Scan for the cell matching the given text and deliver its (x, y) coordinate at center. 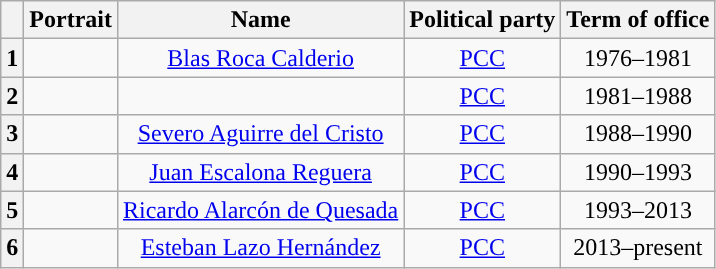
Term of office (638, 20)
4 (12, 172)
Political party (482, 20)
1993–2013 (638, 210)
Name (260, 20)
Blas Roca Calderio (260, 58)
1 (12, 58)
1988–1990 (638, 134)
6 (12, 248)
2 (12, 96)
Portrait (71, 20)
1990–1993 (638, 172)
Severo Aguirre del Cristo (260, 134)
Juan Escalona Reguera (260, 172)
2013–present (638, 248)
1976–1981 (638, 58)
3 (12, 134)
Ricardo Alarcón de Quesada (260, 210)
1981–1988 (638, 96)
Esteban Lazo Hernández (260, 248)
5 (12, 210)
